Find where the given text appears and provide that cell's center as [x, y] coordinate. 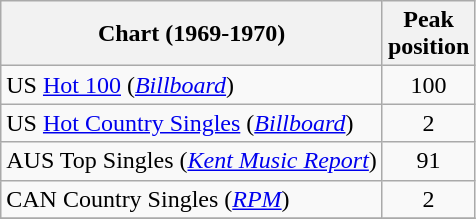
Peakposition [428, 34]
US Hot Country Singles (Billboard) [192, 123]
US Hot 100 (Billboard) [192, 85]
CAN Country Singles (RPM) [192, 199]
91 [428, 161]
100 [428, 85]
Chart (1969-1970) [192, 34]
AUS Top Singles (Kent Music Report) [192, 161]
